Identify which cell holds the provided text, then report its [X, Y] central coordinate. 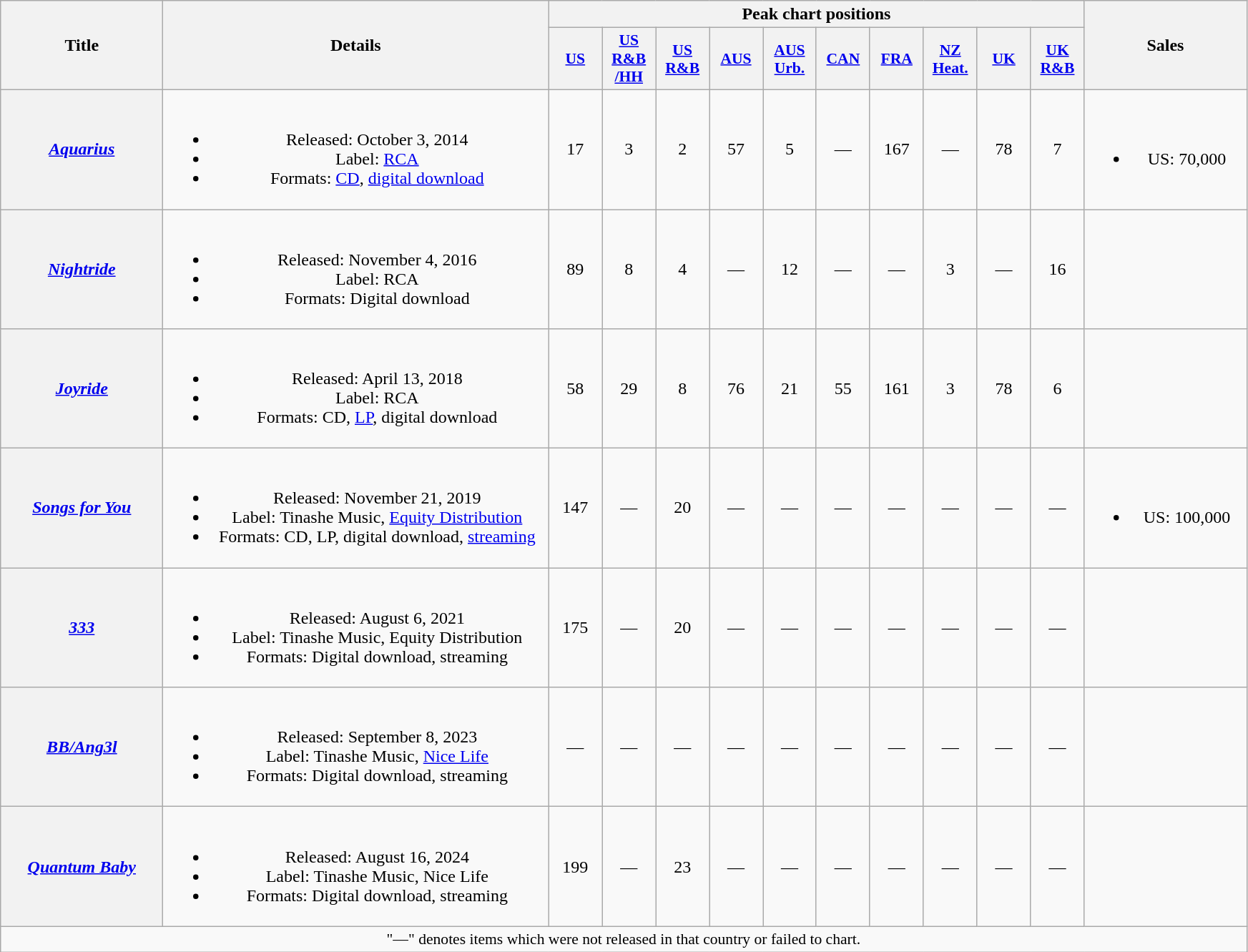
"—" denotes items which were not released in that country or failed to chart. [624, 939]
333 [82, 628]
US: 100,000 [1166, 508]
UK [1004, 59]
AUS [737, 59]
55 [842, 389]
58 [575, 389]
Released: November 21, 2019Label: Tinashe Music, Equity DistributionFormats: CD, LP, digital download, streaming [356, 508]
199 [575, 867]
5 [790, 149]
Aquarius [82, 149]
Sales [1166, 46]
Released: October 3, 2014Label: RCAFormats: CD, digital download [356, 149]
57 [737, 149]
Released: August 16, 2024Label: Tinashe Music, Nice LifeFormats: Digital download, streaming [356, 867]
161 [897, 389]
175 [575, 628]
US [575, 59]
16 [1057, 269]
BB/Ang3l [82, 747]
17 [575, 149]
7 [1057, 149]
Peak chart positions [817, 14]
Released: April 13, 2018Label: RCAFormats: CD, LP, digital download [356, 389]
21 [790, 389]
147 [575, 508]
76 [737, 389]
UKR&B [1057, 59]
Nightride [82, 269]
29 [629, 389]
Songs for You [82, 508]
2 [682, 149]
Title [82, 46]
FRA [897, 59]
Released: September 8, 2023Label: Tinashe Music, Nice LifeFormats: Digital download, streaming [356, 747]
Released: August 6, 2021Label: Tinashe Music, Equity DistributionFormats: Digital download, streaming [356, 628]
US: 70,000 [1166, 149]
89 [575, 269]
CAN [842, 59]
4 [682, 269]
Released: November 4, 2016Label: RCAFormats: Digital download [356, 269]
Details [356, 46]
Quantum Baby [82, 867]
USR&B [682, 59]
NZHeat. [950, 59]
12 [790, 269]
167 [897, 149]
USR&B/HH [629, 59]
6 [1057, 389]
23 [682, 867]
AUSUrb. [790, 59]
Joyride [82, 389]
